Scan for the cell matching the given text and deliver its [X, Y] coordinate at center. 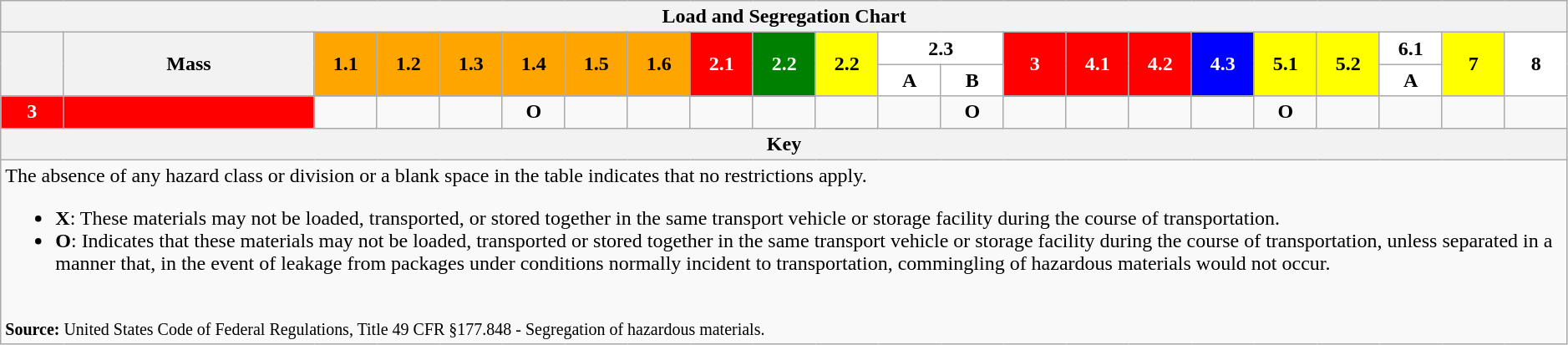
8 [1535, 64]
B [972, 80]
5.1 [1285, 64]
4.1 [1098, 64]
4.3 [1223, 64]
1.5 [596, 64]
5.2 [1348, 64]
1.2 [408, 64]
Key [784, 144]
1.3 [471, 64]
1.6 [658, 64]
6.1 [1410, 48]
2.3 [941, 48]
1.1 [346, 64]
1.4 [533, 64]
Load and Segregation Chart [784, 17]
7 [1474, 64]
2.1 [722, 64]
Mass [189, 64]
4.2 [1160, 64]
